Provide the (X, Y) coordinate of the cell's center where the given text is located.  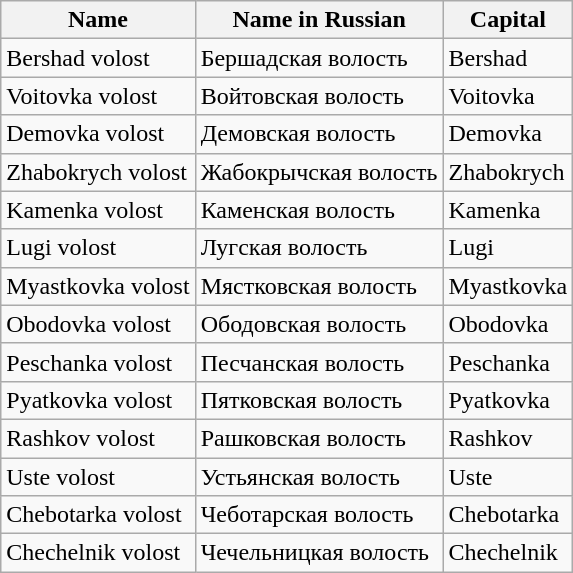
Chechelnik (508, 553)
Demovka (508, 134)
Чечельницкая волость (319, 553)
Ободовская волость (319, 324)
Rashkov (508, 438)
Myastkovka (508, 286)
Zhabokrych (508, 172)
Voitovka volost (98, 96)
Bershad (508, 58)
Мястковская волость (319, 286)
Kamenka (508, 210)
Capital (508, 20)
Obodovka volost (98, 324)
Устьянская волость (319, 477)
Zhabokrych volost (98, 172)
Uste volost (98, 477)
Peschanka (508, 362)
Bershad volost (98, 58)
Voitovka (508, 96)
Chebotarka volost (98, 515)
Name in Russian (319, 20)
Demovka volost (98, 134)
Pyatkovka (508, 400)
Peschanka volost (98, 362)
Name (98, 20)
Песчанская волость (319, 362)
Чеботарская волость (319, 515)
Лугская волость (319, 248)
Kamenka volost (98, 210)
Жабокрычская волость (319, 172)
Пятковская волость (319, 400)
Каменская волость (319, 210)
Myastkovka volost (98, 286)
Бершадская волость (319, 58)
Pyatkovka volost (98, 400)
Lugi volost (98, 248)
Рашковская волость (319, 438)
Демовская волость (319, 134)
Chebotarka (508, 515)
Chechelnik volost (98, 553)
Войтовская волость (319, 96)
Lugi (508, 248)
Obodovka (508, 324)
Rashkov volost (98, 438)
Uste (508, 477)
